Find where the given text appears and provide that cell's center as [X, Y] coordinate. 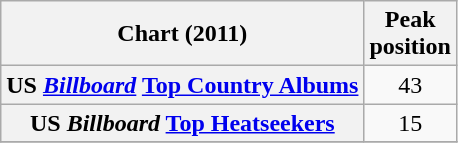
43 [410, 85]
Peakposition [410, 34]
US Billboard Top Country Albums [182, 85]
US Billboard Top Heatseekers [182, 123]
Chart (2011) [182, 34]
15 [410, 123]
